Find where the given text appears and provide that cell's center as [x, y] coordinate. 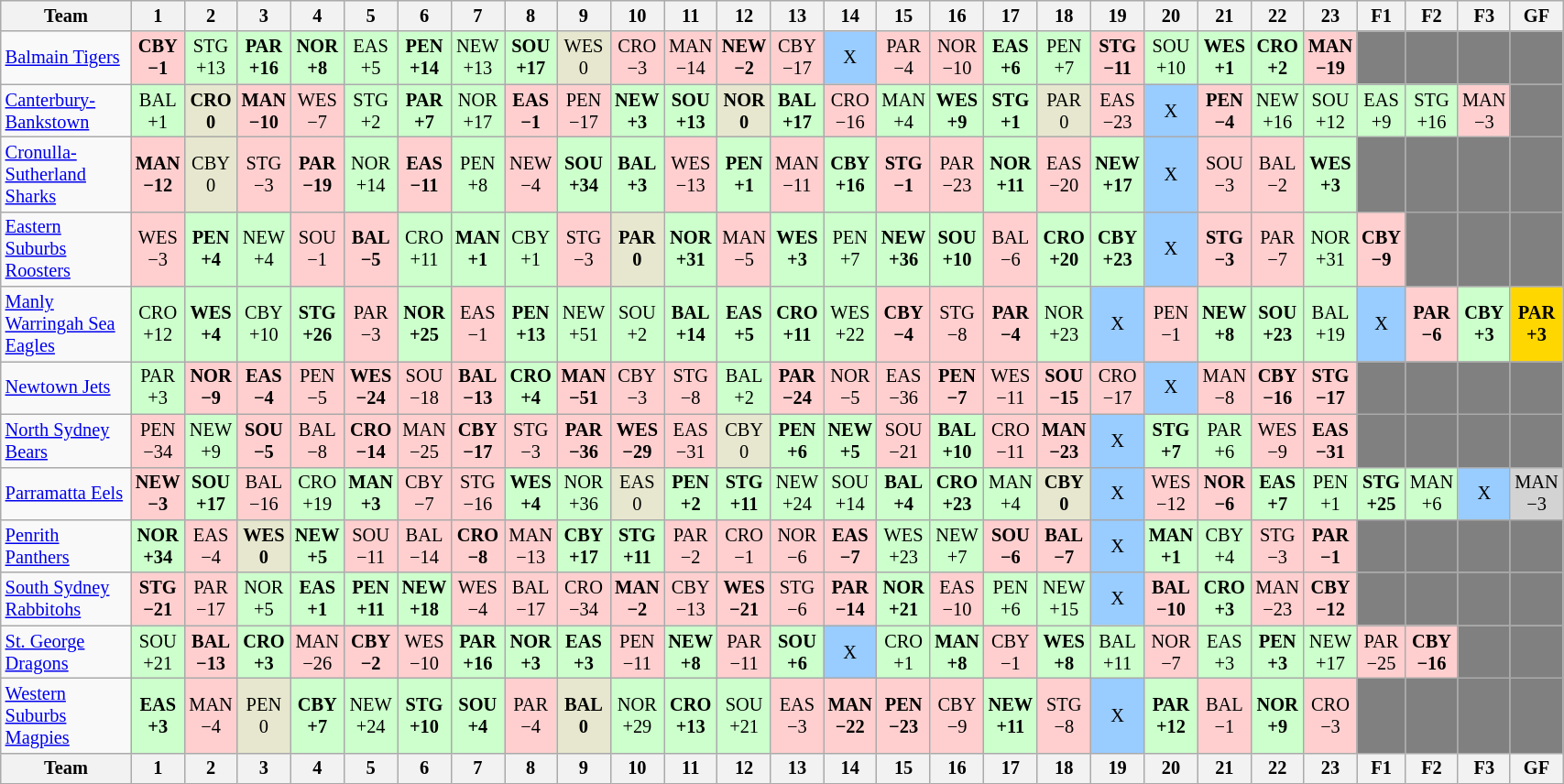
EAS−7 [850, 546]
SOU+2 [637, 324]
EAS−3 [797, 715]
CRO+23 [957, 494]
CRO+12 [158, 324]
STG−1 [903, 174]
PAR+12 [1171, 715]
NOR+36 [584, 494]
MAN−8 [1224, 387]
SOU+12 [1330, 111]
WES−11 [1011, 387]
MAN−14 [691, 58]
PAR−2 [691, 546]
St. George Dragons [66, 652]
SOU+34 [584, 174]
SOU+4 [477, 715]
EAS0 [637, 494]
NOR+34 [158, 546]
NOR+21 [903, 599]
CRO−8 [477, 546]
PEN−1 [1171, 324]
STG−16 [477, 494]
CBY−3 [637, 387]
WES−10 [424, 652]
SOU+13 [691, 111]
NOR+8 [317, 58]
STG−17 [1330, 387]
CBY+17 [584, 546]
CBY+10 [264, 324]
NOR+23 [1064, 324]
PEN−23 [903, 715]
CBY+7 [317, 715]
SOU+23 [1277, 324]
EAS−11 [424, 174]
CBY−7 [424, 494]
PAR−7 [1277, 249]
STG+13 [211, 58]
STG+26 [317, 324]
CBY+23 [1117, 249]
WES−12 [1171, 494]
EAS−36 [903, 387]
PEN−34 [158, 441]
MAN−12 [158, 174]
CBY+1 [531, 249]
SOU−6 [1011, 546]
PEN+14 [424, 58]
WES−4 [477, 599]
PAR−3 [370, 324]
BAL+4 [903, 494]
BAL−8 [317, 441]
BAL−16 [264, 494]
SOU+6 [797, 652]
NOR+25 [424, 324]
Eastern Suburbs Roosters [66, 249]
MAN+3 [370, 494]
PEN−17 [584, 111]
PAR−19 [317, 174]
PEN+13 [531, 324]
Western Suburbs Magpies [66, 715]
MAN−22 [850, 715]
MAN−10 [264, 111]
NOR+14 [370, 174]
STG+25 [1382, 494]
PEN−4 [1224, 111]
MAN−51 [584, 387]
PEN−7 [957, 387]
WES−21 [744, 599]
BAL−5 [370, 249]
SOU−5 [264, 441]
EAS+1 [317, 599]
BAL−6 [1011, 249]
NEW+16 [1277, 111]
BAL+17 [797, 111]
CRO+13 [691, 715]
MAN−5 [744, 249]
Newtown Jets [66, 387]
MAN+6 [1431, 494]
NOR−5 [850, 387]
NEW+13 [477, 58]
NOR+17 [477, 111]
PAR−25 [1382, 652]
South Sydney Rabbitohs [66, 599]
WES−7 [317, 111]
Manly Warringah Sea Eagles [66, 324]
NEW+36 [903, 249]
SOU−1 [317, 249]
PEN+4 [211, 249]
WES+23 [903, 546]
STG−21 [158, 599]
EAS+7 [1277, 494]
SOU−15 [1064, 387]
NEW+3 [637, 111]
NEW−4 [531, 174]
WES−24 [370, 387]
MAN−13 [531, 546]
CBY+3 [1484, 324]
EAS+9 [1382, 111]
North Sydney Bears [66, 441]
PEN0 [264, 715]
NOR−9 [211, 387]
SOU−11 [370, 546]
PEN+3 [1277, 652]
SOU+14 [850, 494]
CRO−14 [370, 441]
PAR+6 [1224, 441]
Parramatta Eels [66, 494]
STG−11 [1117, 58]
NEW+18 [424, 599]
Cronulla-Sutherland Sharks [66, 174]
STG+2 [370, 111]
NEW+9 [211, 441]
CBY−12 [1330, 599]
BAL−1 [1224, 715]
MAN−11 [797, 174]
BAL+3 [637, 174]
WES+8 [1064, 652]
WES−29 [637, 441]
PAR−6 [1431, 324]
BAL+2 [744, 387]
EAS−10 [957, 599]
CRO+2 [1277, 58]
PEN+2 [691, 494]
WES−13 [691, 174]
MAN−2 [637, 599]
PEN+11 [370, 599]
NEW+7 [957, 546]
NEW−3 [158, 494]
NOR+3 [531, 652]
EAS+6 [1011, 58]
CBY+4 [1224, 546]
CBY+16 [850, 174]
WES+22 [850, 324]
MAN−19 [1330, 58]
CRO+19 [317, 494]
WES+1 [1224, 58]
NOR−10 [957, 58]
NOR+29 [637, 715]
PAR+7 [424, 111]
NEW+4 [264, 249]
Penrith Panthers [66, 546]
BAL+14 [691, 324]
NOR+11 [1011, 174]
CRO+1 [903, 652]
EAS−20 [1064, 174]
CBY−2 [370, 652]
BAL−10 [1171, 599]
NOR+5 [264, 599]
STG+1 [1011, 111]
PAR−24 [797, 387]
NEW+51 [584, 324]
PAR−17 [211, 599]
NEW+15 [1064, 599]
CRO−11 [1011, 441]
BAL−14 [424, 546]
NEW−2 [744, 58]
MAN+8 [957, 652]
PAR−11 [744, 652]
SOU−18 [424, 387]
BAL−7 [1064, 546]
MAN−26 [317, 652]
STG+7 [1171, 441]
CRO+4 [531, 387]
CBY−13 [691, 599]
STG+10 [424, 715]
WES−9 [1277, 441]
STG−6 [797, 599]
PAR−14 [850, 599]
CBY−4 [903, 324]
BAL+11 [1117, 652]
PEN−5 [317, 387]
CRO+20 [1064, 249]
NEW+11 [1011, 715]
NOR−7 [1171, 652]
STG+16 [1431, 111]
PAR−36 [584, 441]
BAL−17 [531, 599]
MAN−4 [211, 715]
SOU−3 [1224, 174]
BAL+1 [158, 111]
PAR−23 [957, 174]
WES+9 [957, 111]
CRO0 [211, 111]
CRO−1 [744, 546]
BAL+19 [1330, 324]
PEN+8 [477, 174]
BAL−2 [1277, 174]
SOU−21 [903, 441]
BAL+10 [957, 441]
CRO−17 [1117, 387]
PAR−1 [1330, 546]
CRO−34 [584, 599]
CRO−16 [850, 111]
NOR0 [744, 111]
MAN−25 [424, 441]
NOR+9 [1277, 715]
PEN−11 [637, 652]
WES−3 [158, 249]
Canterbury-Bankstown [66, 111]
Balmain Tigers [66, 58]
BAL0 [584, 715]
EAS−23 [1117, 111]
